Provide the (X, Y) coordinate of the cell's center where the given text is located.  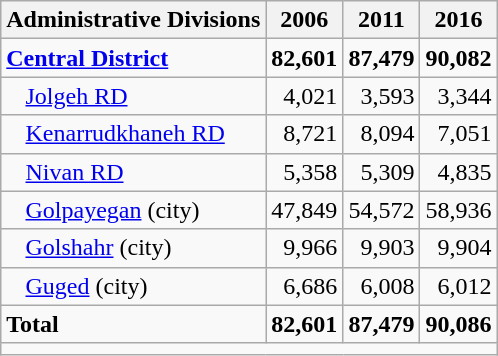
Administrative Divisions (134, 20)
2016 (458, 20)
Guged (city) (134, 286)
2006 (304, 20)
54,572 (382, 210)
58,936 (458, 210)
5,309 (382, 172)
47,849 (304, 210)
2011 (382, 20)
7,051 (458, 134)
6,008 (382, 286)
Kenarrudkhaneh RD (134, 134)
Jolgeh RD (134, 96)
90,082 (458, 58)
Golpayegan (city) (134, 210)
Nivan RD (134, 172)
3,344 (458, 96)
Golshahr (city) (134, 248)
9,903 (382, 248)
8,721 (304, 134)
3,593 (382, 96)
6,012 (458, 286)
8,094 (382, 134)
5,358 (304, 172)
4,835 (458, 172)
90,086 (458, 324)
6,686 (304, 286)
Central District (134, 58)
4,021 (304, 96)
9,904 (458, 248)
Total (134, 324)
9,966 (304, 248)
